Capture the cell that displays the provided text and extract its [x, y] central coordinate. 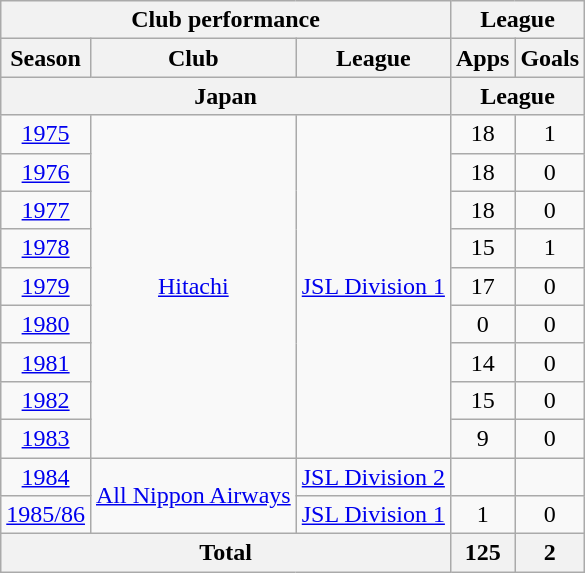
2 [550, 553]
1984 [46, 477]
JSL Division 2 [373, 477]
1981 [46, 362]
Hitachi [193, 286]
1978 [46, 248]
Club performance [226, 20]
14 [482, 362]
9 [482, 438]
Club [193, 58]
Japan [226, 96]
All Nippon Airways [193, 496]
17 [482, 286]
1983 [46, 438]
1979 [46, 286]
1982 [46, 400]
Total [226, 553]
1975 [46, 134]
1985/86 [46, 515]
Goals [550, 58]
Apps [482, 58]
1980 [46, 324]
1976 [46, 172]
1977 [46, 210]
125 [482, 553]
Season [46, 58]
